Pinpoint the cell where the given text exists, returning its (X, Y) midpoint coordinate. 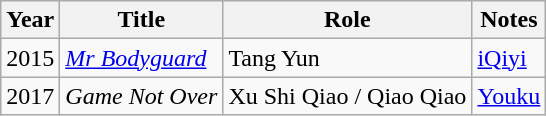
Tang Yun (348, 58)
Game Not Over (142, 96)
2015 (30, 58)
Youku (509, 96)
Role (348, 20)
iQiyi (509, 58)
Title (142, 20)
Notes (509, 20)
Mr Bodyguard (142, 58)
2017 (30, 96)
Xu Shi Qiao / Qiao Qiao (348, 96)
Year (30, 20)
